Scan for the cell matching the given text and deliver its [x, y] coordinate at center. 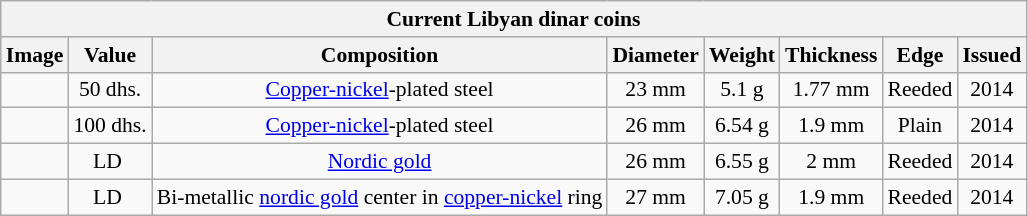
5.1 g [742, 90]
Current Libyan dinar coins [514, 19]
6.54 g [742, 126]
Diameter [655, 55]
Plain [920, 126]
Edge [920, 55]
27 mm [655, 197]
Nordic gold [380, 162]
7.05 g [742, 197]
Image [35, 55]
6.55 g [742, 162]
Bi-metallic nordic gold center in copper-nickel ring [380, 197]
Issued [992, 55]
Weight [742, 55]
23 mm [655, 90]
Value [110, 55]
50 dhs. [110, 90]
2 mm [832, 162]
100 dhs. [110, 126]
Composition [380, 55]
Thickness [832, 55]
1.77 mm [832, 90]
